Identify which cell holds the provided text, then report its (X, Y) central coordinate. 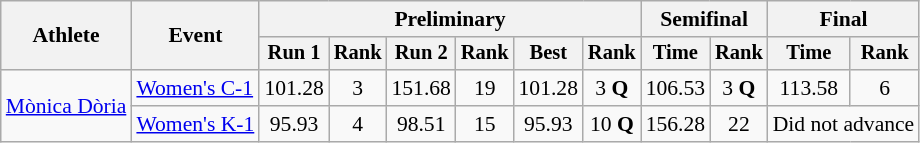
113.58 (809, 88)
6 (884, 88)
10 Q (612, 124)
Preliminary (450, 19)
Event (195, 36)
Mònica Dòria (66, 106)
151.68 (420, 88)
22 (739, 124)
15 (485, 124)
4 (358, 124)
Did not advance (844, 124)
106.53 (676, 88)
Women's C-1 (195, 88)
Women's K-1 (195, 124)
156.28 (676, 124)
Run 2 (420, 54)
Semifinal (704, 19)
Best (548, 54)
Final (844, 19)
Athlete (66, 36)
3 (358, 88)
98.51 (420, 124)
Run 1 (294, 54)
19 (485, 88)
